Identify which cell holds the provided text, then report its [x, y] central coordinate. 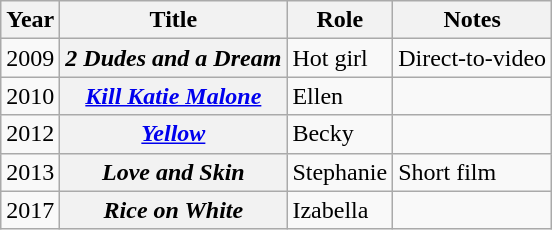
Izabella [340, 210]
Short film [472, 172]
Becky [340, 134]
Kill Katie Malone [174, 96]
2010 [30, 96]
2017 [30, 210]
Year [30, 20]
Direct-to-video [472, 58]
Role [340, 20]
Title [174, 20]
Notes [472, 20]
Hot girl [340, 58]
Rice on White [174, 210]
2 Dudes and a Dream [174, 58]
Ellen [340, 96]
Stephanie [340, 172]
2009 [30, 58]
Love and Skin [174, 172]
Yellow [174, 134]
2013 [30, 172]
2012 [30, 134]
